Determine the [x, y] coordinate at the center of the cell enclosing the given text.  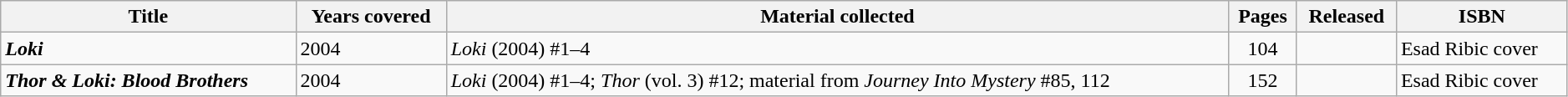
152 [1263, 80]
Loki (2004) #1–4; Thor (vol. 3) #12; material from Journey Into Mystery #85, 112 [837, 80]
ISBN [1482, 17]
Pages [1263, 17]
Released [1347, 17]
Material collected [837, 17]
Title [149, 17]
104 [1263, 48]
Thor & Loki: Blood Brothers [149, 80]
Loki (2004) #1–4 [837, 48]
Years covered [371, 17]
Loki [149, 48]
